Detect which cell encompasses the target text, then output its [X, Y] center coordinate. 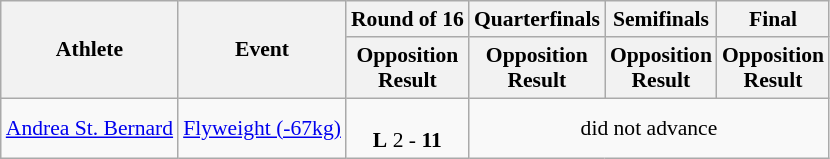
Event [262, 50]
Semifinals [661, 19]
Final [773, 19]
Athlete [90, 50]
did not advance [649, 128]
Round of 16 [408, 19]
L 2 - 11 [408, 128]
Quarterfinals [537, 19]
Flyweight (-67kg) [262, 128]
Andrea St. Bernard [90, 128]
